Identify which cell holds the provided text, then report its (x, y) central coordinate. 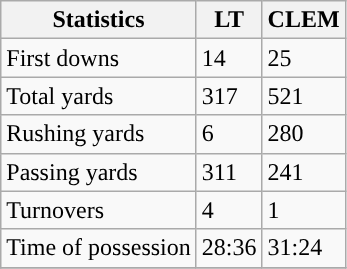
1 (304, 210)
Rushing yards (99, 134)
Total yards (99, 96)
Statistics (99, 20)
4 (229, 210)
6 (229, 134)
31:24 (304, 248)
311 (229, 172)
280 (304, 134)
14 (229, 58)
Time of possession (99, 248)
First downs (99, 58)
Passing yards (99, 172)
317 (229, 96)
28:36 (229, 248)
521 (304, 96)
CLEM (304, 20)
LT (229, 20)
Turnovers (99, 210)
241 (304, 172)
25 (304, 58)
